Extract the [X, Y] coordinate from the center of the cell holding the provided text.  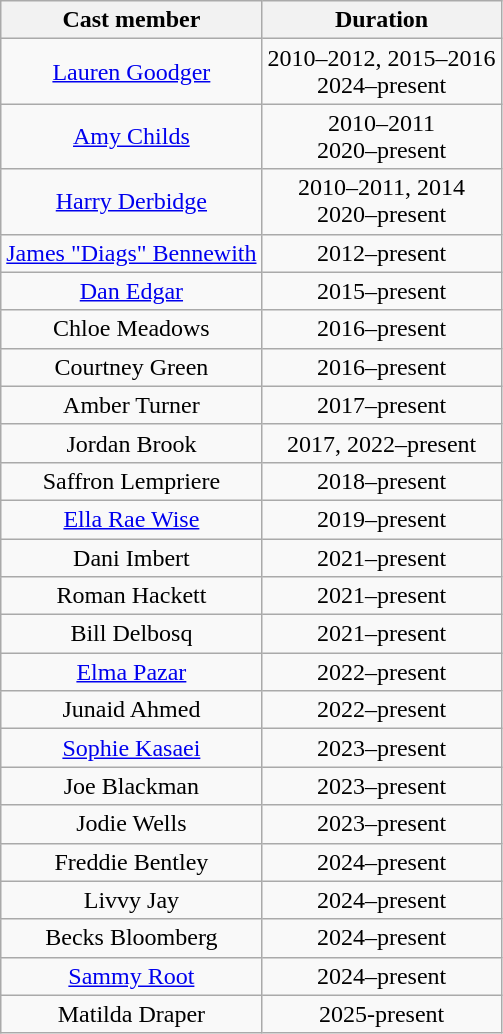
Duration [382, 20]
Bill Delbosq [132, 634]
Cast member [132, 20]
Saffron Lempriere [132, 481]
Lauren Goodger [132, 72]
2017–present [382, 405]
2010–2011, 20142020–present [382, 202]
Sammy Root [132, 976]
Amy Childs [132, 136]
2012–present [382, 253]
Dan Edgar [132, 291]
Jodie Wells [132, 824]
Becks Bloomberg [132, 938]
Harry Derbidge [132, 202]
Joe Blackman [132, 786]
Freddie Bentley [132, 862]
2010–20112020–present [382, 136]
Ella Rae Wise [132, 519]
Matilda Draper [132, 1014]
Sophie Kasaei [132, 748]
2010–2012, 2015–2016 2024–present [382, 72]
2018–present [382, 481]
Jordan Brook [132, 443]
2017, 2022–present [382, 443]
Dani Imbert [132, 557]
2025-present [382, 1014]
2019–present [382, 519]
James "Diags" Bennewith [132, 253]
2015–present [382, 291]
Amber Turner [132, 405]
Courtney Green [132, 367]
Chloe Meadows [132, 329]
Junaid Ahmed [132, 710]
Elma Pazar [132, 672]
Livvy Jay [132, 900]
Roman Hackett [132, 596]
